Capture the cell that displays the provided text and extract its (x, y) central coordinate. 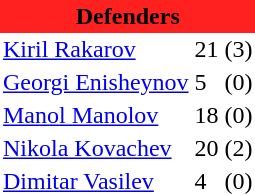
18 (207, 116)
Nikola Kovachev (96, 148)
Georgi Enisheynov (96, 82)
21 (207, 50)
Manol Manolov (96, 116)
Kiril Rakarov (96, 50)
20 (207, 148)
5 (207, 82)
